From the cell containing the given text, extract its center point as (x, y) coordinate. 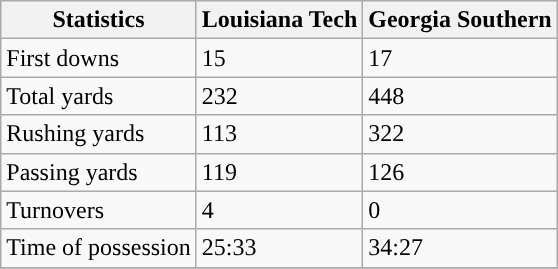
15 (279, 58)
Rushing yards (99, 134)
Time of possession (99, 248)
First downs (99, 58)
4 (279, 210)
34:27 (460, 248)
Louisiana Tech (279, 20)
Georgia Southern (460, 20)
232 (279, 96)
126 (460, 172)
17 (460, 58)
113 (279, 134)
322 (460, 134)
119 (279, 172)
448 (460, 96)
25:33 (279, 248)
0 (460, 210)
Statistics (99, 20)
Turnovers (99, 210)
Total yards (99, 96)
Passing yards (99, 172)
